Identify which cell holds the provided text, then report its (X, Y) central coordinate. 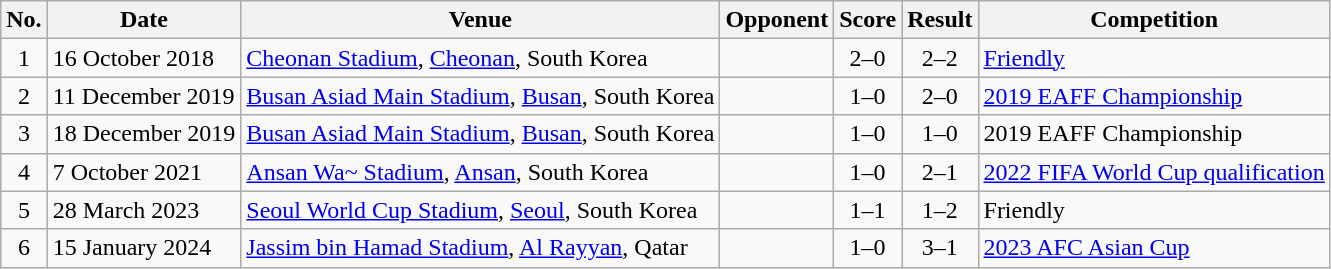
Ansan Wa~ Stadium, Ansan, South Korea (480, 172)
2–2 (940, 58)
4 (24, 172)
16 October 2018 (144, 58)
Date (144, 20)
Opponent (777, 20)
28 March 2023 (144, 210)
Result (940, 20)
2022 FIFA World Cup qualification (1154, 172)
3 (24, 134)
2 (24, 96)
1 (24, 58)
1–1 (868, 210)
11 December 2019 (144, 96)
Seoul World Cup Stadium, Seoul, South Korea (480, 210)
Jassim bin Hamad Stadium, Al Rayyan, Qatar (480, 248)
3–1 (940, 248)
Cheonan Stadium, Cheonan, South Korea (480, 58)
Score (868, 20)
2023 AFC Asian Cup (1154, 248)
Venue (480, 20)
5 (24, 210)
2–1 (940, 172)
No. (24, 20)
Competition (1154, 20)
7 October 2021 (144, 172)
1–2 (940, 210)
18 December 2019 (144, 134)
15 January 2024 (144, 248)
6 (24, 248)
